Output the [X, Y] coordinate of the center of the cell containing the given text.  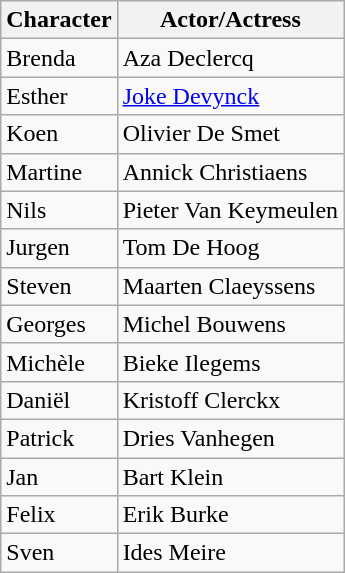
Actor/Actress [230, 20]
Pieter Van Keymeulen [230, 210]
Brenda [59, 58]
Georges [59, 324]
Erik Burke [230, 515]
Annick Christiaens [230, 172]
Bart Klein [230, 477]
Jan [59, 477]
Tom De Hoog [230, 248]
Koen [59, 134]
Daniël [59, 400]
Aza Declercq [230, 58]
Kristoff Clerckx [230, 400]
Joke Devynck [230, 96]
Jurgen [59, 248]
Maarten Claeyssens [230, 286]
Sven [59, 553]
Steven [59, 286]
Character [59, 20]
Nils [59, 210]
Bieke Ilegems [230, 362]
Dries Vanhegen [230, 438]
Esther [59, 96]
Michel Bouwens [230, 324]
Olivier De Smet [230, 134]
Patrick [59, 438]
Martine [59, 172]
Felix [59, 515]
Michèle [59, 362]
Ides Meire [230, 553]
